Determine the [X, Y] coordinate at the center of the cell enclosing the given text.  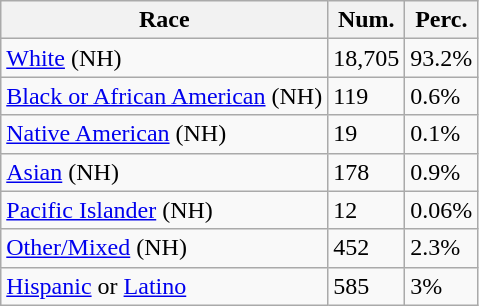
0.06% [442, 210]
Num. [366, 20]
0.9% [442, 172]
Pacific Islander (NH) [164, 210]
Asian (NH) [164, 172]
452 [366, 248]
Black or African American (NH) [164, 96]
3% [442, 286]
Native American (NH) [164, 134]
Other/Mixed (NH) [164, 248]
178 [366, 172]
2.3% [442, 248]
Race [164, 20]
0.1% [442, 134]
Hispanic or Latino [164, 286]
White (NH) [164, 58]
0.6% [442, 96]
119 [366, 96]
12 [366, 210]
93.2% [442, 58]
19 [366, 134]
Perc. [442, 20]
585 [366, 286]
18,705 [366, 58]
